Locate the cell with the specified text and output its [X, Y] center coordinate. 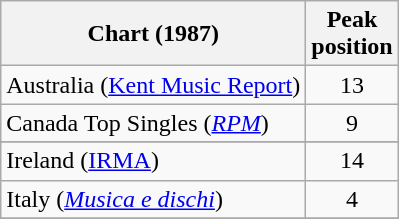
Australia (Kent Music Report) [154, 85]
9 [352, 123]
Ireland (IRMA) [154, 161]
Chart (1987) [154, 34]
13 [352, 85]
Canada Top Singles (RPM) [154, 123]
14 [352, 161]
4 [352, 199]
Italy (Musica e dischi) [154, 199]
Peakposition [352, 34]
